Return the (x, y) coordinate for the center point of the cell that contains the specified text.  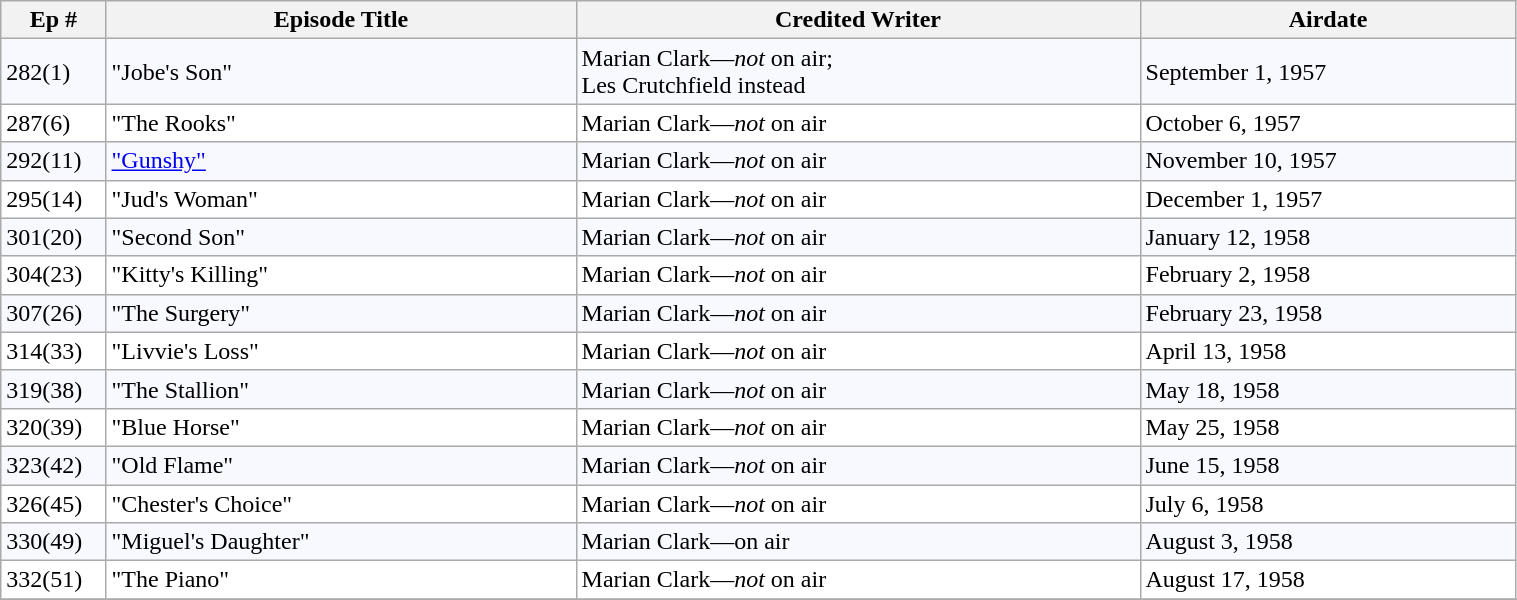
326(45) (54, 503)
292(11) (54, 161)
295(14) (54, 199)
319(38) (54, 389)
May 25, 1958 (1328, 427)
"Jud's Woman" (341, 199)
"The Surgery" (341, 313)
June 15, 1958 (1328, 465)
"Livvie's Loss" (341, 351)
February 2, 1958 (1328, 275)
"Blue Horse" (341, 427)
Marian Clark—not on air;Les Crutchfield instead (858, 72)
332(51) (54, 580)
"Second Son" (341, 237)
Episode Title (341, 20)
July 6, 1958 (1328, 503)
"The Piano" (341, 580)
"Old Flame" (341, 465)
February 23, 1958 (1328, 313)
October 6, 1957 (1328, 123)
304(23) (54, 275)
287(6) (54, 123)
320(39) (54, 427)
"Jobe's Son" (341, 72)
282(1) (54, 72)
August 17, 1958 (1328, 580)
April 13, 1958 (1328, 351)
"Miguel's Daughter" (341, 542)
"Chester's Choice" (341, 503)
"The Rooks" (341, 123)
330(49) (54, 542)
301(20) (54, 237)
August 3, 1958 (1328, 542)
307(26) (54, 313)
"Kitty's Killing" (341, 275)
Ep # (54, 20)
Airdate (1328, 20)
323(42) (54, 465)
November 10, 1957 (1328, 161)
Credited Writer (858, 20)
"Gunshy" (341, 161)
January 12, 1958 (1328, 237)
Marian Clark—on air (858, 542)
May 18, 1958 (1328, 389)
December 1, 1957 (1328, 199)
314(33) (54, 351)
"The Stallion" (341, 389)
September 1, 1957 (1328, 72)
